Find where the given text appears and provide that cell's center as [X, Y] coordinate. 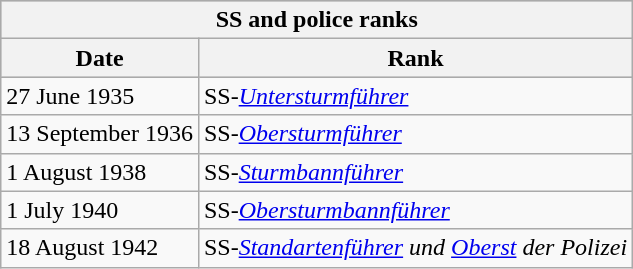
SS and police ranks [317, 20]
Rank [415, 58]
Date [100, 58]
13 September 1936 [100, 134]
1 July 1940 [100, 210]
1 August 1938 [100, 172]
27 June 1935 [100, 96]
SS-Obersturmführer [415, 134]
SS-Standartenführer und Oberst der Polizei [415, 248]
SS-Untersturmführer [415, 96]
18 August 1942 [100, 248]
SS-Obersturmbannführer [415, 210]
SS-Sturmbannführer [415, 172]
